Capture the cell that displays the provided text and extract its [X, Y] central coordinate. 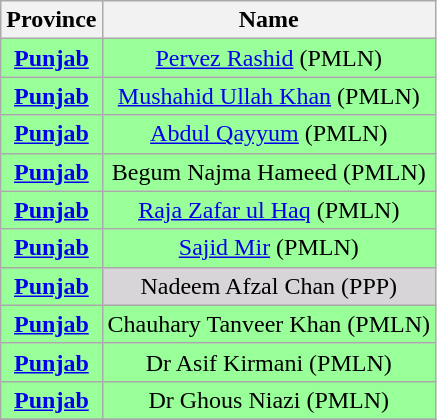
Province [52, 20]
Mushahid Ullah Khan (PMLN) [269, 96]
Sajid Mir (PMLN) [269, 248]
Begum Najma Hameed (PMLN) [269, 172]
Dr Ghous Niazi (PMLN) [269, 400]
Abdul Qayyum (PMLN) [269, 134]
Dr Asif Kirmani (PMLN) [269, 362]
Raja Zafar ul Haq (PMLN) [269, 210]
Nadeem Afzal Chan (PPP) [269, 286]
Chauhary Tanveer Khan (PMLN) [269, 324]
Pervez Rashid (PMLN) [269, 58]
Name [269, 20]
